From the cell containing the given text, extract its center point as (X, Y) coordinate. 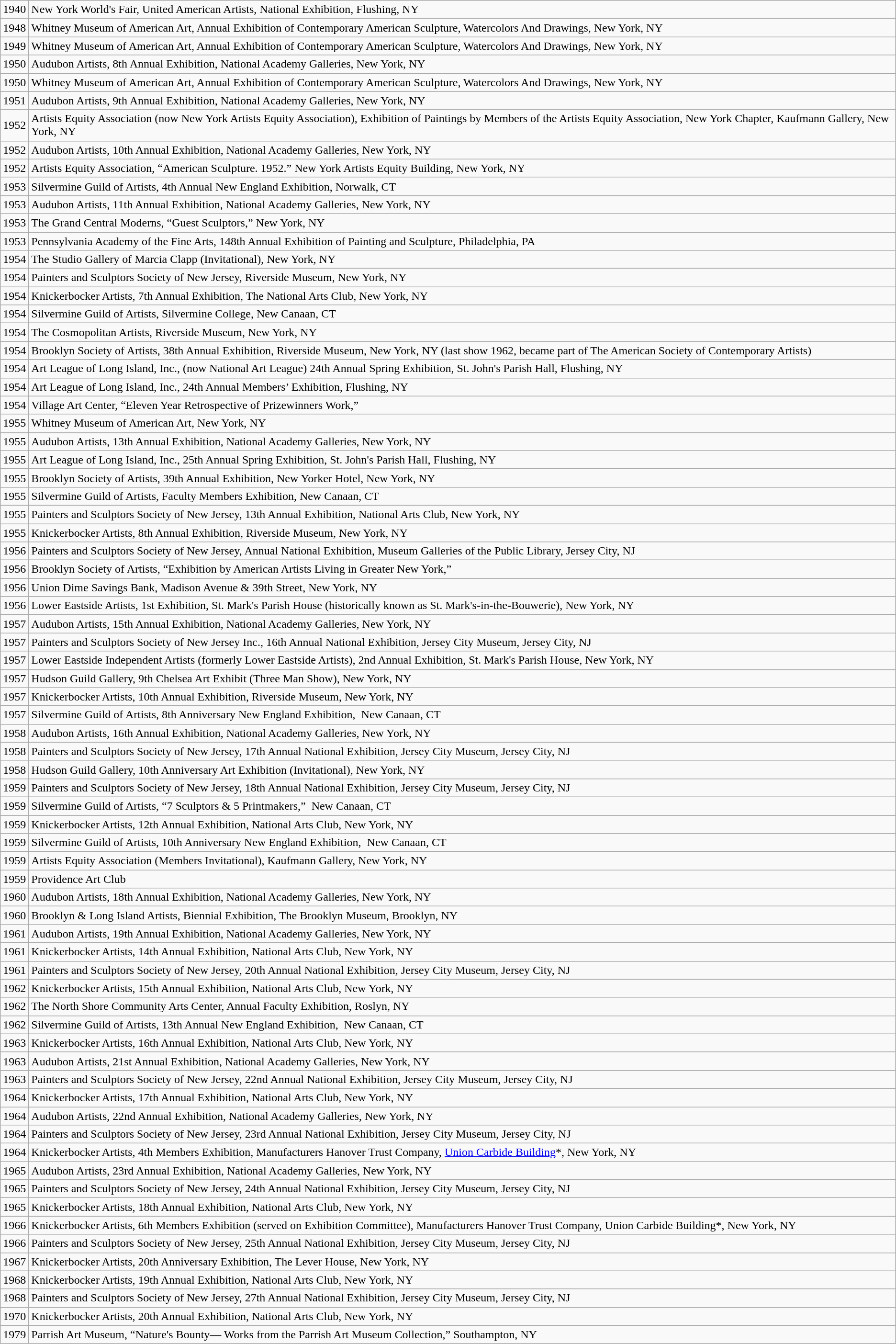
Knickerbocker Artists, 4th Members Exhibition, Manufacturers Hanover Trust Company, Union Carbide Building*, New York, NY (462, 1152)
Art League of Long Island, Inc., (now National Art League) 24th Annual Spring Exhibition, St. John's Parish Hall, Flushing, NY (462, 369)
The Cosmopolitan Artists, Riverside Museum, New York, NY (462, 332)
Lower Eastside Artists, 1st Exhibition, St. Mark's Parish House (historically known as St. Mark's-in-the-Bouwerie), New York, NY (462, 606)
Knickerbocker Artists, 16th Annual Exhibition, National Arts Club, New York, NY (462, 1043)
Painters and Sculptors Society of New Jersey, Riverside Museum, New York, NY (462, 278)
Pennsylvania Academy of the Fine Arts, 148th Annual Exhibition of Painting and Sculpture, Philadelphia, PA (462, 241)
Brooklyn Society of Artists, “Exhibition by American Artists Living in Greater New York,” (462, 569)
Audubon Artists, 9th Annual Exhibition, National Academy Galleries, New York, NY (462, 101)
Artists Equity Association, “American Sculpture. 1952.” New York Artists Equity Building, New York, NY (462, 168)
Knickerbocker Artists, 20th Annual Exhibition, National Arts Club, New York, NY (462, 1316)
Knickerbocker Artists, 19th Annual Exhibition, National Arts Club, New York, NY (462, 1280)
Parrish Art Museum, “Nature's Bounty— Works from the Parrish Art Museum Collection,” Southampton, NY (462, 1334)
Knickerbocker Artists, 20th Anniversary Exhibition, The Lever House, New York, NY (462, 1262)
Brooklyn Society of Artists, 39th Annual Exhibition, New Yorker Hotel, New York, NY (462, 478)
Silvermine Guild of Artists, Silvermine College, New Canaan, CT (462, 314)
Audubon Artists, 8th Annual Exhibition, National Academy Galleries, New York, NY (462, 64)
Union Dime Savings Bank, Madison Avenue & 39th Street, New York, NY (462, 587)
Knickerbocker Artists, 12th Annual Exhibition, National Arts Club, New York, NY (462, 824)
1951 (14, 101)
Painters and Sculptors Society of New Jersey, 20th Annual National Exhibition, Jersey City Museum, Jersey City, NJ (462, 970)
Providence Art Club (462, 879)
Painters and Sculptors Society of New Jersey, 13th Annual Exhibition, National Arts Club, New York, NY (462, 514)
Painters and Sculptors Society of New Jersey, Annual National Exhibition, Museum Galleries of the Public Library, Jersey City, NJ (462, 551)
Audubon Artists, 18th Annual Exhibition, National Academy Galleries, New York, NY (462, 897)
Painters and Sculptors Society of New Jersey, 25th Annual National Exhibition, Jersey City Museum, Jersey City, NJ (462, 1243)
Silvermine Guild of Artists, 10th Anniversary New England Exhibition, New Canaan, CT (462, 843)
Hudson Guild Gallery, 9th Chelsea Art Exhibit (Three Man Show), New York, NY (462, 678)
Painters and Sculptors Society of New Jersey, 23rd Annual National Exhibition, Jersey City Museum, Jersey City, NJ (462, 1134)
Artists Equity Association (Members Invitational), Kaufmann Gallery, New York, NY (462, 861)
The Grand Central Moderns, “Guest Sculptors,” New York, NY (462, 223)
1967 (14, 1262)
Silvermine Guild of Artists, 8th Anniversary New England Exhibition, New Canaan, CT (462, 715)
Hudson Guild Gallery, 10th Anniversary Art Exhibition (Invitational), New York, NY (462, 769)
Painters and Sculptors Society of New Jersey, 18th Annual National Exhibition, Jersey City Museum, Jersey City, NJ (462, 788)
Knickerbocker Artists, 8th Annual Exhibition, Riverside Museum, New York, NY (462, 533)
Audubon Artists, 11th Annual Exhibition, National Academy Galleries, New York, NY (462, 204)
Lower Eastside Independent Artists (formerly Lower Eastside Artists), 2nd Annual Exhibition, St. Mark's Parish House, New York, NY (462, 660)
Knickerbocker Artists, 18th Annual Exhibition, National Arts Club, New York, NY (462, 1207)
Audubon Artists, 22nd Annual Exhibition, National Academy Galleries, New York, NY (462, 1116)
The North Shore Community Arts Center, Annual Faculty Exhibition, Roslyn, NY (462, 1006)
Knickerbocker Artists, 7th Annual Exhibition, The National Arts Club, New York, NY (462, 296)
Audubon Artists, 13th Annual Exhibition, National Academy Galleries, New York, NY (462, 441)
Silvermine Guild of Artists, 4th Annual New England Exhibition, Norwalk, CT (462, 186)
Village Art Center, “Eleven Year Retrospective of Prizewinners Work,” (462, 405)
Audubon Artists, 19th Annual Exhibition, National Academy Galleries, New York, NY (462, 934)
1970 (14, 1316)
Brooklyn & Long Island Artists, Biennial Exhibition, The Brooklyn Museum, Brooklyn, NY (462, 915)
Painters and Sculptors Society of New Jersey Inc., 16th Annual National Exhibition, Jersey City Museum, Jersey City, NJ (462, 642)
Silvermine Guild of Artists, 13th Annual New England Exhibition, New Canaan, CT (462, 1025)
1979 (14, 1334)
Painters and Sculptors Society of New Jersey, 27th Annual National Exhibition, Jersey City Museum, Jersey City, NJ (462, 1298)
Audubon Artists, 21st Annual Exhibition, National Academy Galleries, New York, NY (462, 1061)
1948 (14, 28)
Whitney Museum of American Art, New York, NY (462, 423)
Audubon Artists, 23rd Annual Exhibition, National Academy Galleries, New York, NY (462, 1171)
Knickerbocker Artists, 17th Annual Exhibition, National Arts Club, New York, NY (462, 1097)
1949 (14, 46)
Art League of Long Island, Inc., 25th Annual Spring Exhibition, St. John's Parish Hall, Flushing, NY (462, 460)
New York World's Fair, United American Artists, National Exhibition, Flushing, NY (462, 10)
Knickerbocker Artists, 10th Annual Exhibition, Riverside Museum, New York, NY (462, 697)
Silvermine Guild of Artists, Faculty Members Exhibition, New Canaan, CT (462, 496)
Knickerbocker Artists, 14th Annual Exhibition, National Arts Club, New York, NY (462, 952)
Art League of Long Island, Inc., 24th Annual Members’ Exhibition, Flushing, NY (462, 387)
Audubon Artists, 15th Annual Exhibition, National Academy Galleries, New York, NY (462, 624)
Audubon Artists, 16th Annual Exhibition, National Academy Galleries, New York, NY (462, 733)
Silvermine Guild of Artists, “7 Sculptors & 5 Printmakers,” New Canaan, CT (462, 806)
The Studio Gallery of Marcia Clapp (Invitational), New York, NY (462, 260)
Painters and Sculptors Society of New Jersey, 24th Annual National Exhibition, Jersey City Museum, Jersey City, NJ (462, 1189)
1940 (14, 10)
Knickerbocker Artists, 15th Annual Exhibition, National Arts Club, New York, NY (462, 988)
Painters and Sculptors Society of New Jersey, 22nd Annual National Exhibition, Jersey City Museum, Jersey City, NJ (462, 1079)
Audubon Artists, 10th Annual Exhibition, National Academy Galleries, New York, NY (462, 150)
Painters and Sculptors Society of New Jersey, 17th Annual National Exhibition, Jersey City Museum, Jersey City, NJ (462, 751)
